Locate the cell with the specified text and output its [x, y] center coordinate. 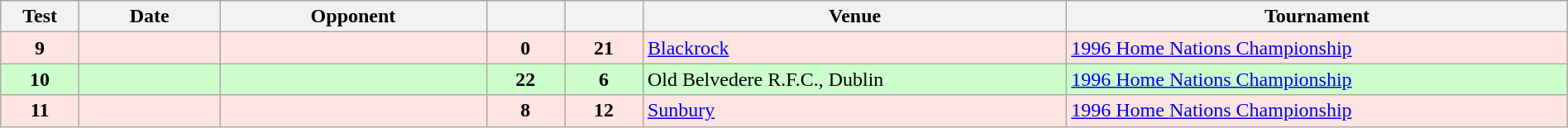
9 [40, 48]
10 [40, 79]
Test [40, 17]
11 [40, 111]
8 [526, 111]
Blackrock [854, 48]
Venue [854, 17]
Old Belvedere R.F.C., Dublin [854, 79]
22 [526, 79]
0 [526, 48]
Sunbury [854, 111]
Date [149, 17]
6 [604, 79]
21 [604, 48]
Opponent [353, 17]
Tournament [1317, 17]
12 [604, 111]
